Detect which cell encompasses the target text, then output its [x, y] center coordinate. 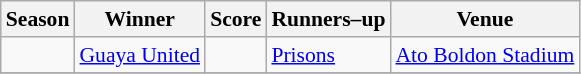
Guaya United [140, 55]
Venue [484, 19]
Season [38, 19]
Score [236, 19]
Winner [140, 19]
Runners–up [328, 19]
Ato Boldon Stadium [484, 55]
Prisons [328, 55]
